Extract the (x, y) coordinate from the center of the cell holding the provided text.  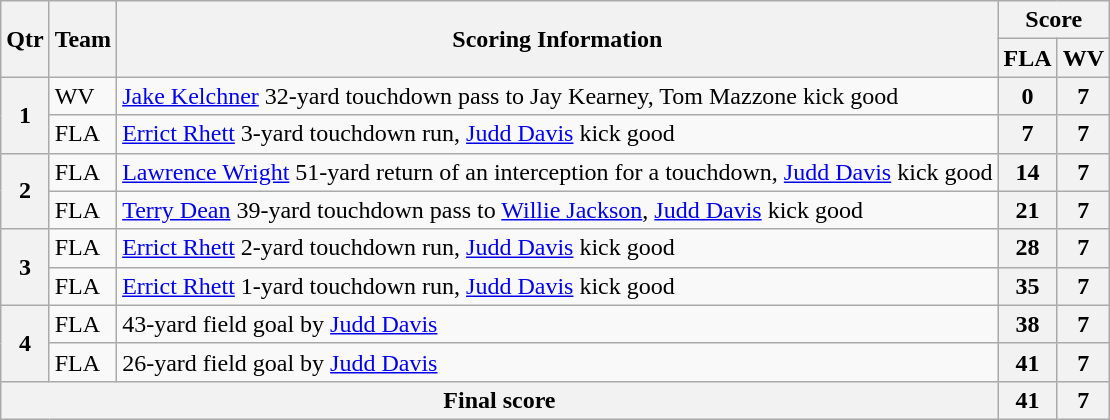
26-yard field goal by Judd Davis (558, 362)
3 (25, 267)
21 (1028, 210)
Final score (500, 400)
35 (1028, 286)
43-yard field goal by Judd Davis (558, 324)
Errict Rhett 2-yard touchdown run, Judd Davis kick good (558, 248)
Scoring Information (558, 39)
14 (1028, 172)
Team (83, 39)
2 (25, 191)
Jake Kelchner 32-yard touchdown pass to Jay Kearney, Tom Mazzone kick good (558, 96)
Errict Rhett 1-yard touchdown run, Judd Davis kick good (558, 286)
38 (1028, 324)
28 (1028, 248)
Terry Dean 39-yard touchdown pass to Willie Jackson, Judd Davis kick good (558, 210)
Score (1054, 20)
0 (1028, 96)
Errict Rhett 3-yard touchdown run, Judd Davis kick good (558, 134)
Lawrence Wright 51-yard return of an interception for a touchdown, Judd Davis kick good (558, 172)
4 (25, 343)
1 (25, 115)
Qtr (25, 39)
